Search for the cell housing the specified text and yield its [x, y] center coordinate. 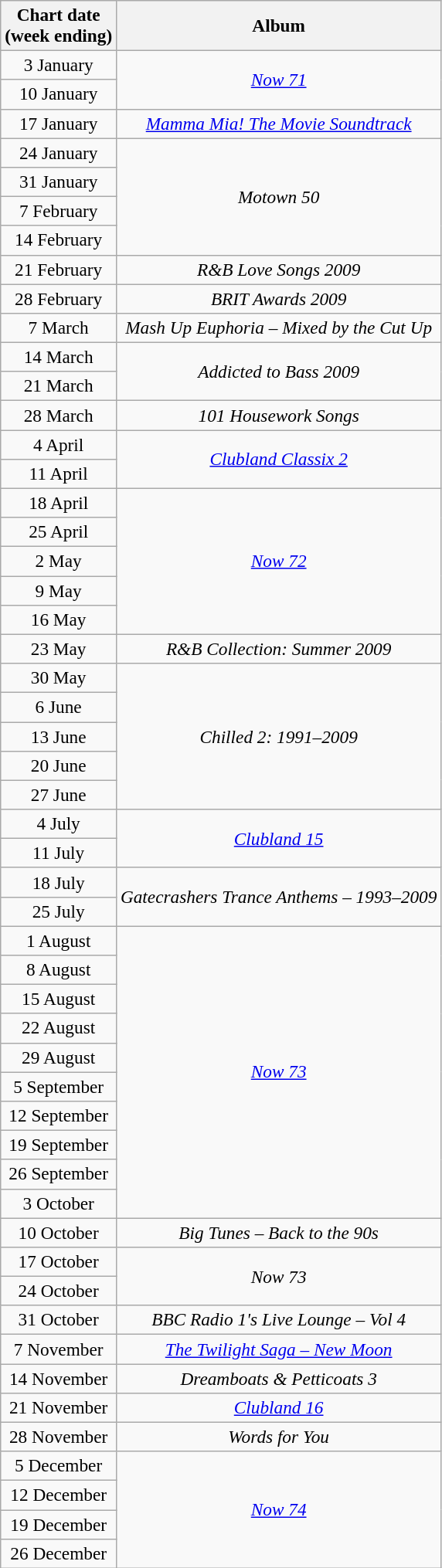
1 August [59, 940]
24 January [59, 152]
10 January [59, 94]
14 February [59, 240]
101 Housework Songs [279, 415]
8 August [59, 969]
7 February [59, 211]
Dreamboats & Petticoats 3 [279, 1378]
12 September [59, 1115]
Album [279, 25]
14 March [59, 357]
5 December [59, 1466]
25 April [59, 532]
26 December [59, 1553]
Now 71 [279, 80]
R&B Collection: Summer 2009 [279, 649]
4 July [59, 823]
25 July [59, 911]
11 April [59, 473]
4 April [59, 444]
7 March [59, 328]
9 May [59, 590]
Chart date(week ending) [59, 25]
BBC Radio 1's Live Lounge – Vol 4 [279, 1320]
Now 72 [279, 561]
27 June [59, 795]
17 January [59, 124]
Addicted to Bass 2009 [279, 372]
21 November [59, 1407]
Now 74 [279, 1509]
14 November [59, 1378]
21 February [59, 270]
Clubland 16 [279, 1407]
3 October [59, 1203]
Clubland 15 [279, 838]
31 October [59, 1320]
3 January [59, 65]
Mash Up Euphoria – Mixed by the Cut Up [279, 328]
Motown 50 [279, 196]
31 January [59, 182]
R&B Love Songs 2009 [279, 270]
28 November [59, 1437]
28 February [59, 298]
23 May [59, 649]
24 October [59, 1291]
2 May [59, 561]
12 December [59, 1495]
7 November [59, 1349]
Words for You [279, 1437]
Mamma Mia! The Movie Soundtrack [279, 124]
16 May [59, 619]
18 July [59, 882]
29 August [59, 1057]
Chilled 2: 1991–2009 [279, 735]
The Twilight Saga – New Moon [279, 1349]
26 September [59, 1174]
30 May [59, 677]
19 December [59, 1524]
11 July [59, 853]
15 August [59, 999]
10 October [59, 1232]
Big Tunes – Back to the 90s [279, 1232]
BRIT Awards 2009 [279, 298]
28 March [59, 415]
Clubland Classix 2 [279, 459]
19 September [59, 1145]
20 June [59, 765]
21 March [59, 386]
Gatecrashers Trance Anthems – 1993–2009 [279, 897]
6 June [59, 707]
5 September [59, 1086]
22 August [59, 1028]
17 October [59, 1261]
13 June [59, 736]
18 April [59, 503]
